Detect which cell encompasses the target text, then output its (x, y) center coordinate. 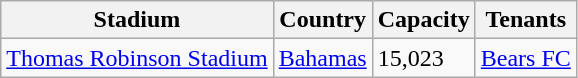
Bahamas (322, 58)
Bears FC (526, 58)
Tenants (526, 20)
15,023 (424, 58)
Stadium (137, 20)
Country (322, 20)
Thomas Robinson Stadium (137, 58)
Capacity (424, 20)
